Extract the [x, y] coordinate from the center of the cell holding the provided text.  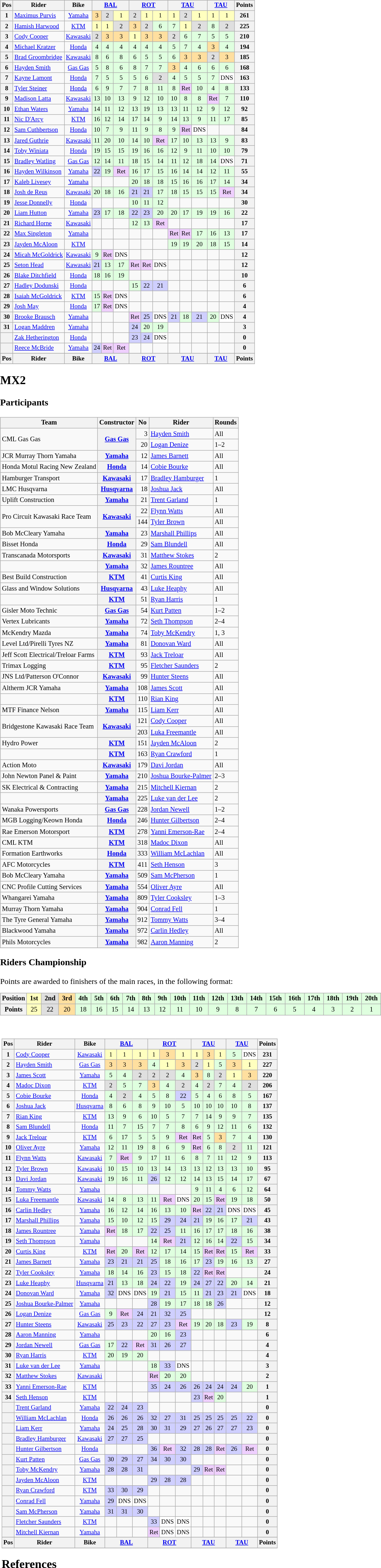
Wanaka Powersports [49, 810]
Uplift Construction [49, 500]
7th [131, 998]
228 [143, 810]
809 [143, 898]
3–4 [226, 920]
1st [34, 998]
19th [352, 998]
194 [244, 47]
132 [267, 1127]
No [143, 423]
982 [143, 942]
904 [143, 909]
203 [143, 732]
411 [143, 865]
Best Build Construction [49, 577]
151 [143, 743]
AFC Motorcycles [49, 865]
11th [199, 998]
SK Electrical & Contracting [49, 787]
Bridgestone Kawasaki Race Team [49, 726]
Gisler Moto Technic [49, 611]
Team [49, 423]
83 [244, 141]
167 [267, 1096]
Ethan Waters [39, 109]
13th [237, 998]
Brad Groombridge [39, 57]
The Tyre General Yamaha [49, 920]
Sam Cuthbertson [39, 130]
16th [295, 998]
12th [218, 998]
246 [143, 820]
130 [267, 1138]
Brooke Brausch [39, 317]
2–3 [226, 776]
20th [371, 998]
Phils Motorcycles [49, 942]
115 [143, 710]
Richard Horne [39, 224]
2nd [50, 998]
Nic D'Arcy [39, 120]
Hayden Wilkinson [39, 172]
509 [143, 876]
Toby Winiata [39, 151]
113 [267, 1158]
14th [256, 998]
Max Singleton [39, 234]
85 [244, 120]
231 [267, 1055]
51 [143, 599]
144 [143, 522]
Logan Maddren [39, 327]
38 [267, 1231]
8th [146, 998]
18th [333, 998]
CML KTM [49, 843]
Whangarei Yamaha [49, 898]
99 [143, 677]
41 [143, 577]
Formation Earthworks [49, 854]
92 [244, 109]
Hydro Power [49, 743]
67 [267, 1179]
Madison Latta [39, 99]
Position [13, 998]
71 [244, 161]
Josh de Reus [39, 192]
108 [143, 688]
17th [314, 998]
318 [143, 843]
36 [154, 1449]
1, 3 [226, 633]
72 [143, 621]
Vertex Lubricants [49, 621]
Trimax Logging [49, 666]
Seton Head [39, 265]
Hadley Dodunski [39, 286]
LMC Husqvarna [49, 489]
227 [267, 1065]
Tyler Steiner [39, 89]
55 [244, 172]
333 [143, 854]
278 [143, 832]
Pro Circuit Kawasaki Race Team [49, 517]
Action Moto [49, 765]
Constructor [117, 423]
Transcanada Motorsports [49, 555]
Hamburger Transport [49, 478]
JCR Murray Thorn Yamaha [49, 456]
Blake Ditchfield [39, 275]
CML Gas Gas [49, 439]
84 [244, 130]
CNC Profile Cutting Services [49, 887]
6th [115, 998]
133 [244, 89]
5th [99, 998]
220 [267, 1075]
Glass and Window Solutions [49, 589]
Jeff Scott Electrical/Treloar Farms [49, 655]
215 [143, 787]
50 [267, 1200]
3rd [67, 998]
Michael Kratzer [39, 47]
MTF Finance Nelson [49, 710]
81 [143, 644]
Murray Thorn Yamaha [49, 909]
261 [244, 16]
Bisset Honda [49, 544]
Jesse Donnelly [39, 203]
Reece McBride [39, 348]
MGB Logging/Keown Honda [49, 820]
Zak Hetherington [39, 338]
79 [244, 151]
168 [244, 68]
9th [162, 998]
45 [267, 1210]
179 [143, 765]
Kayne Lamont [39, 78]
206 [267, 1086]
Kaleb Livesey [39, 182]
137 [267, 1106]
912 [143, 920]
JNS Ltd/Patterson O'Connor [49, 677]
Altherm JCR Yamaha [49, 688]
Rae Emerson Motorsport [49, 832]
15th [275, 998]
Jared Guthrie [39, 141]
4th [83, 998]
Maximus Purvis [39, 16]
554 [143, 887]
54 [143, 611]
185 [244, 57]
Hamish Harwood [39, 26]
Josh May [39, 307]
Bradley Watling [39, 161]
64 [267, 1189]
93 [143, 655]
McKendry Mazda [49, 633]
Rounds [226, 423]
74 [143, 633]
Isaiah McGoldrick [39, 296]
Micah McGoldrick [39, 255]
Level Ltd/Pirelli Tyres NZ [49, 644]
135 [267, 1117]
10th [180, 998]
972 [143, 931]
Blackwood Yamaha [49, 931]
John Newton Panel & Paint [49, 776]
Liam Hutton [39, 213]
1–3 [226, 898]
Honda Motul Racing New Zealand [49, 467]
35 [154, 1387]
